Detect which cell encompasses the target text, then output its [x, y] center coordinate. 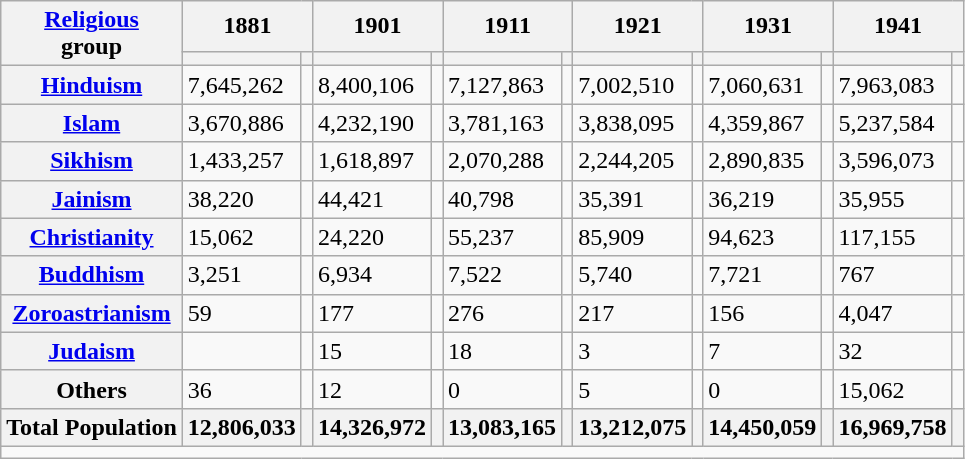
1901 [377, 26]
156 [762, 313]
Islam [92, 123]
1941 [898, 26]
7,721 [762, 275]
3 [632, 351]
Hinduism [92, 85]
Others [92, 389]
177 [372, 313]
2,244,205 [632, 161]
7,645,262 [242, 85]
1911 [508, 26]
5,740 [632, 275]
14,326,972 [372, 427]
32 [892, 351]
1921 [638, 26]
Zoroastrianism [92, 313]
12,806,033 [242, 427]
5,237,584 [892, 123]
36,219 [762, 199]
117,155 [892, 237]
40,798 [502, 199]
35,955 [892, 199]
7,963,083 [892, 85]
7,060,631 [762, 85]
2,890,835 [762, 161]
8,400,106 [372, 85]
276 [502, 313]
6,934 [372, 275]
Jainism [92, 199]
Buddhism [92, 275]
35,391 [632, 199]
16,969,758 [892, 427]
1,618,897 [372, 161]
13,083,165 [502, 427]
38,220 [242, 199]
7,127,863 [502, 85]
55,237 [502, 237]
3,251 [242, 275]
4,047 [892, 313]
14,450,059 [762, 427]
1881 [247, 26]
12 [372, 389]
94,623 [762, 237]
7,002,510 [632, 85]
44,421 [372, 199]
217 [632, 313]
Judaism [92, 351]
24,220 [372, 237]
1,433,257 [242, 161]
4,232,190 [372, 123]
Sikhism [92, 161]
1931 [768, 26]
5 [632, 389]
36 [242, 389]
Total Population [92, 427]
85,909 [632, 237]
15 [372, 351]
Christianity [92, 237]
3,670,886 [242, 123]
767 [892, 275]
2,070,288 [502, 161]
3,596,073 [892, 161]
Religiousgroup [92, 34]
3,838,095 [632, 123]
3,781,163 [502, 123]
18 [502, 351]
7,522 [502, 275]
13,212,075 [632, 427]
4,359,867 [762, 123]
7 [762, 351]
59 [242, 313]
